Pinpoint the cell where the given text exists, returning its [X, Y] midpoint coordinate. 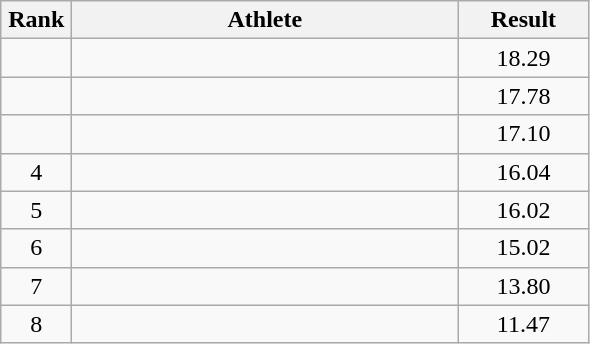
4 [36, 172]
17.10 [524, 134]
Athlete [265, 20]
Result [524, 20]
13.80 [524, 286]
16.04 [524, 172]
16.02 [524, 210]
Rank [36, 20]
7 [36, 286]
6 [36, 248]
18.29 [524, 58]
11.47 [524, 324]
17.78 [524, 96]
15.02 [524, 248]
5 [36, 210]
8 [36, 324]
